Output the [x, y] coordinate of the center of the cell containing the given text.  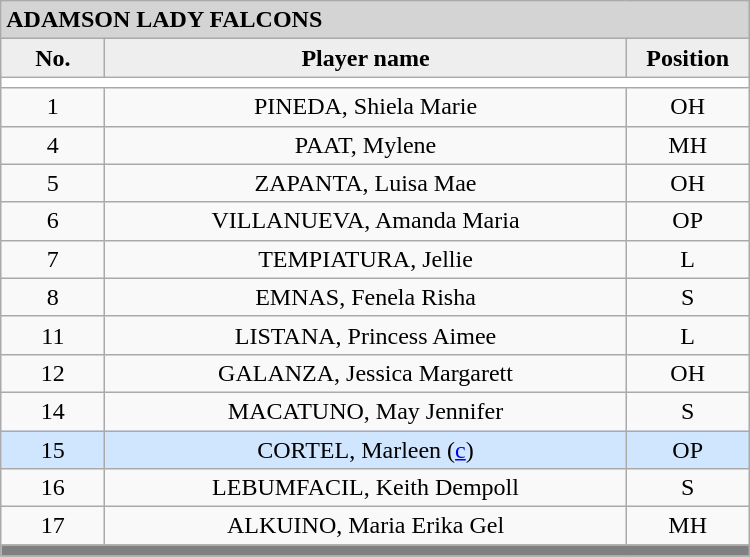
PAAT, Mylene [366, 145]
Position [688, 58]
CORTEL, Marleen (c) [366, 449]
LISTANA, Princess Aimee [366, 335]
8 [53, 297]
7 [53, 259]
1 [53, 107]
TEMPIATURA, Jellie [366, 259]
6 [53, 221]
16 [53, 488]
VILLANUEVA, Amanda Maria [366, 221]
12 [53, 373]
EMNAS, Fenela Risha [366, 297]
No. [53, 58]
ALKUINO, Maria Erika Gel [366, 526]
Player name [366, 58]
15 [53, 449]
14 [53, 411]
5 [53, 183]
17 [53, 526]
11 [53, 335]
LEBUMFACIL, Keith Dempoll [366, 488]
4 [53, 145]
ADAMSON LADY FALCONS [375, 20]
MACATUNO, May Jennifer [366, 411]
ZAPANTA, Luisa Mae [366, 183]
PINEDA, Shiela Marie [366, 107]
GALANZA, Jessica Margarett [366, 373]
